Detect which cell encompasses the target text, then output its (x, y) center coordinate. 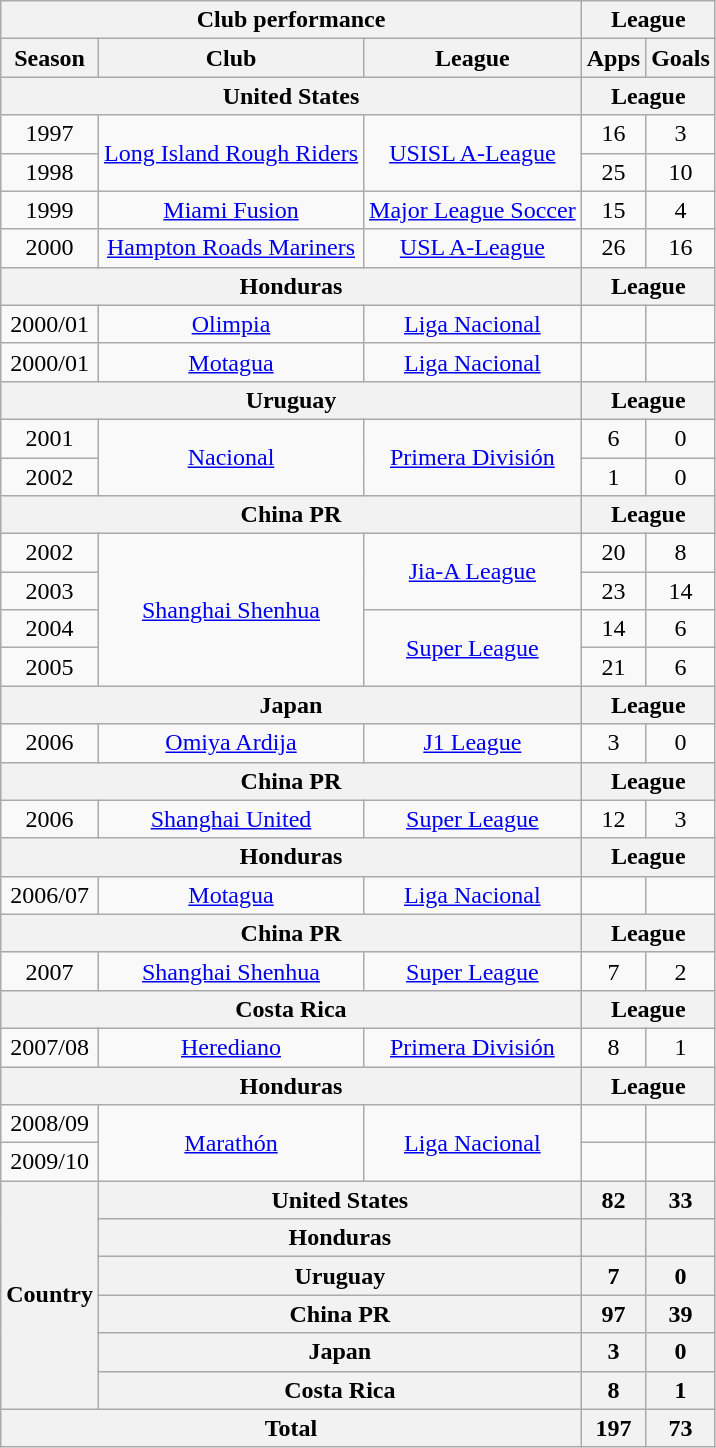
2005 (50, 667)
2003 (50, 591)
Marathón (230, 1143)
Shanghai United (230, 819)
12 (613, 819)
21 (613, 667)
Goals (681, 58)
39 (681, 1314)
USISL A-League (473, 153)
Club (230, 58)
2000 (50, 248)
Jia-A League (473, 572)
73 (681, 1428)
Nacional (230, 457)
25 (613, 172)
197 (613, 1428)
Olimpia (230, 324)
1998 (50, 172)
Hampton Roads Mariners (230, 248)
2009/10 (50, 1162)
2007/08 (50, 1047)
2008/09 (50, 1124)
Country (50, 1295)
2006/07 (50, 895)
Major League Soccer (473, 210)
33 (681, 1200)
2001 (50, 438)
97 (613, 1314)
Season (50, 58)
1997 (50, 134)
23 (613, 591)
10 (681, 172)
82 (613, 1200)
Total (291, 1428)
1999 (50, 210)
Long Island Rough Riders (230, 153)
Omiya Ardija (230, 743)
Club performance (291, 20)
Apps (613, 58)
15 (613, 210)
J1 League (473, 743)
20 (613, 553)
Miami Fusion (230, 210)
2007 (50, 971)
USL A-League (473, 248)
4 (681, 210)
26 (613, 248)
2004 (50, 629)
Herediano (230, 1047)
2 (681, 971)
